Pinpoint the cell where the given text exists, returning its (X, Y) midpoint coordinate. 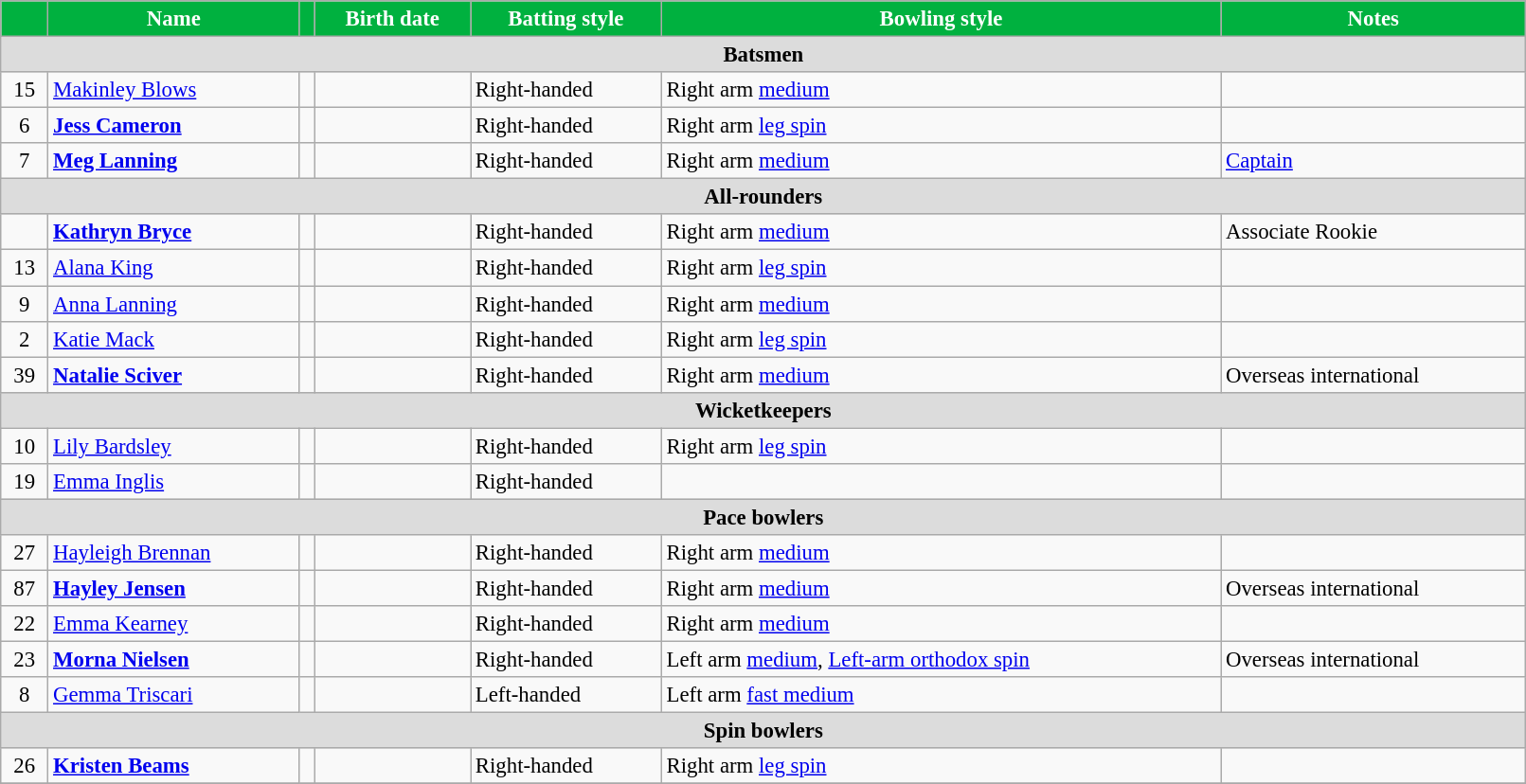
Katie Mack (174, 339)
Alana King (174, 268)
Kathryn Bryce (174, 232)
6 (25, 126)
Left arm fast medium (941, 695)
Makinley Blows (174, 90)
Left arm medium, Left-arm orthodox spin (941, 660)
13 (25, 268)
Associate Rookie (1373, 232)
27 (25, 553)
Left-handed (566, 695)
All-rounders (763, 197)
Kristen Beams (174, 766)
Bowling style (941, 19)
7 (25, 161)
19 (25, 482)
Batsmen (763, 55)
Captain (1373, 161)
Hayley Jensen (174, 588)
Anna Lanning (174, 304)
Name (174, 19)
Natalie Sciver (174, 375)
9 (25, 304)
Jess Cameron (174, 126)
Lily Bardsley (174, 446)
Batting style (566, 19)
10 (25, 446)
39 (25, 375)
Meg Lanning (174, 161)
Hayleigh Brennan (174, 553)
22 (25, 624)
23 (25, 660)
Emma Kearney (174, 624)
2 (25, 339)
Spin bowlers (763, 731)
Wicketkeepers (763, 410)
26 (25, 766)
15 (25, 90)
Morna Nielsen (174, 660)
8 (25, 695)
Pace bowlers (763, 517)
Birth date (392, 19)
87 (25, 588)
Emma Inglis (174, 482)
Gemma Triscari (174, 695)
Notes (1373, 19)
